Locate the cell with the specified text and output its (X, Y) center coordinate. 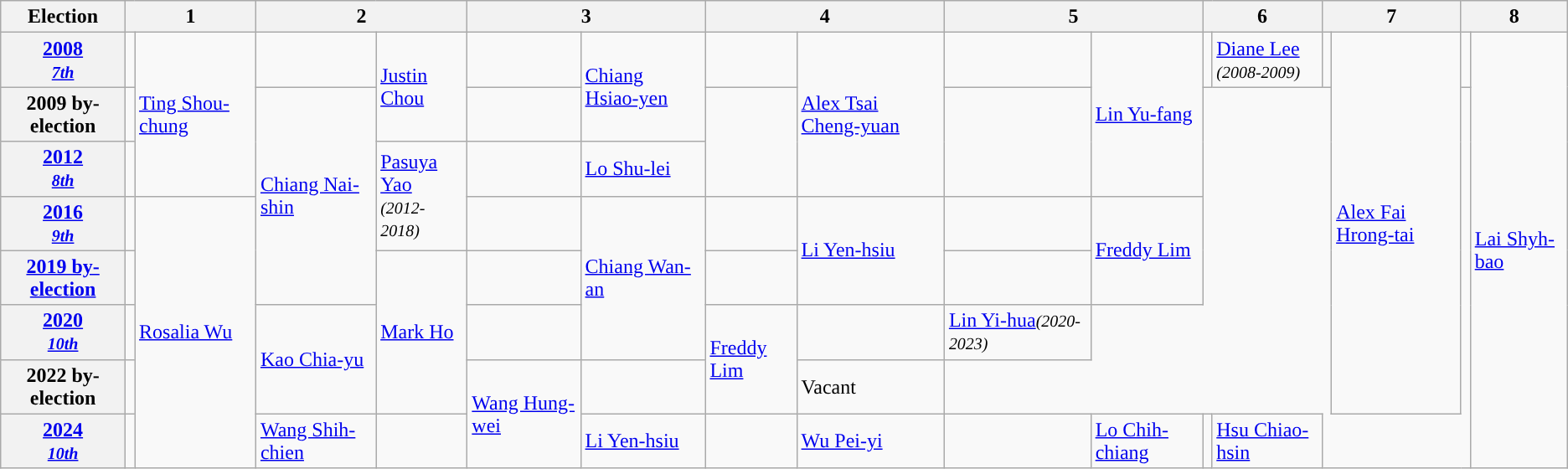
Rosalia Wu (196, 332)
Lo Shu-lei (643, 169)
Lo Chih-chiang (1147, 441)
4 (824, 17)
Wang Hung-wei (524, 414)
Ting Shou-chung (196, 114)
Pasuya Yao(2012-2018) (422, 196)
Chiang Wan-an (643, 278)
202010th (64, 332)
Justin Chou (422, 87)
Lin Yi-hua(2020-2023) (1017, 332)
Kao Chia-yu (315, 359)
5 (1073, 17)
Lai Shyh-bao (1519, 250)
20128th (64, 169)
7 (1392, 17)
8 (1514, 17)
20087th (64, 60)
Lin Yu-fang (1147, 114)
Vacant (870, 387)
Chiang Nai-shin (315, 196)
Election (64, 17)
2022 by-election (64, 387)
3 (586, 17)
Chiang Hsiao-yen (643, 87)
2019 by-election (64, 278)
6 (1263, 17)
Alex Fai Hrong-tai (1397, 223)
Alex Tsai Cheng-yuan (870, 114)
Mark Ho (422, 332)
1 (190, 17)
Diane Lee(2008-2009) (1267, 60)
Hsu Chiao-hsin (1267, 441)
2 (361, 17)
Wu Pei-yi (870, 441)
20169th (64, 223)
202410th (64, 441)
Wang Shih-chien (315, 441)
2009 by-election (64, 114)
